Find where the given text appears and provide that cell's center as [x, y] coordinate. 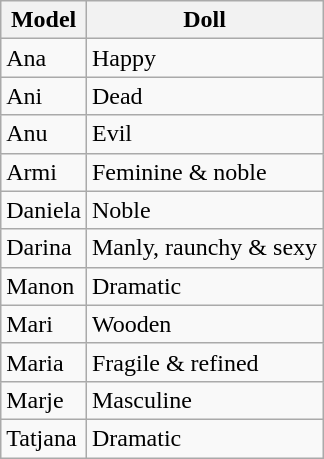
Evil [204, 134]
Dead [204, 96]
Manon [44, 286]
Tatjana [44, 438]
Marje [44, 400]
Doll [204, 20]
Ani [44, 96]
Manly, raunchy & sexy [204, 248]
Maria [44, 362]
Armi [44, 172]
Daniela [44, 210]
Feminine & noble [204, 172]
Darina [44, 248]
Noble [204, 210]
Wooden [204, 324]
Happy [204, 58]
Fragile & refined [204, 362]
Anu [44, 134]
Mari [44, 324]
Masculine [204, 400]
Ana [44, 58]
Model [44, 20]
